Output the [X, Y] coordinate of the center of the cell containing the given text.  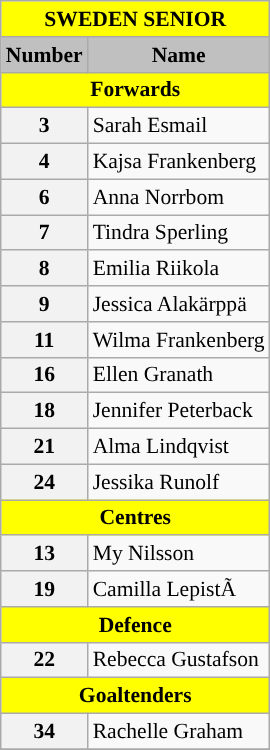
11 [44, 340]
Goaltenders [136, 696]
Name [179, 55]
Jessica Alakärppä [179, 304]
Sarah Esmail [179, 126]
Anna Norrbom [179, 197]
4 [44, 162]
Tindra Sperling [179, 233]
Jennifer Peterback [179, 411]
Kajsa Frankenberg [179, 162]
7 [44, 233]
Ellen Granath [179, 375]
SWEDEN SENIOR [136, 19]
My Nilsson [179, 554]
Alma Lindqvist [179, 447]
18 [44, 411]
34 [44, 732]
Rachelle Graham [179, 732]
3 [44, 126]
22 [44, 660]
Emilia Riikola [179, 269]
Number [44, 55]
6 [44, 197]
Rebecca Gustafson [179, 660]
Jessika Runolf [179, 482]
Centres [136, 518]
24 [44, 482]
8 [44, 269]
Wilma Frankenberg [179, 340]
19 [44, 589]
Camilla LepistÃ [179, 589]
9 [44, 304]
21 [44, 447]
13 [44, 554]
16 [44, 375]
Defence [136, 625]
Forwards [136, 90]
